Output the [X, Y] coordinate of the center of the cell containing the given text.  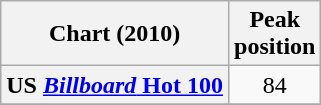
84 [275, 85]
Chart (2010) [115, 34]
US Billboard Hot 100 [115, 85]
Peakposition [275, 34]
